Pinpoint the cell where the given text exists, returning its (x, y) midpoint coordinate. 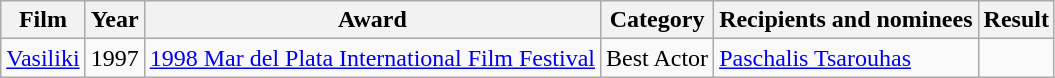
Award (372, 20)
Film (43, 20)
Paschalis Tsarouhas (846, 58)
1998 Mar del Plata International Film Festival (372, 58)
1997 (114, 58)
Year (114, 20)
Recipients and nominees (846, 20)
Result (1016, 20)
Category (658, 20)
Best Actor (658, 58)
Vasiliki (43, 58)
